Output the [x, y] coordinate of the center of the cell containing the given text.  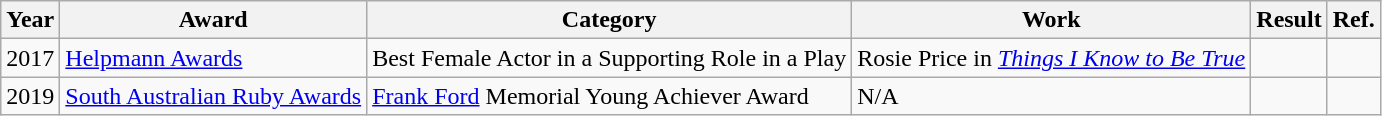
Helpmann Awards [214, 58]
Ref. [1354, 20]
Rosie Price in Things I Know to Be True [1052, 58]
Year [30, 20]
2019 [30, 96]
South Australian Ruby Awards [214, 96]
Best Female Actor in a Supporting Role in a Play [610, 58]
Frank Ford Memorial Young Achiever Award [610, 96]
N/A [1052, 96]
Result [1289, 20]
Work [1052, 20]
Award [214, 20]
Category [610, 20]
2017 [30, 58]
